Detect which cell encompasses the target text, then output its (x, y) center coordinate. 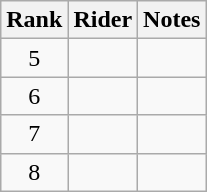
8 (34, 172)
5 (34, 58)
6 (34, 96)
7 (34, 134)
Rank (34, 20)
Notes (172, 20)
Rider (103, 20)
